Capture the cell that displays the provided text and extract its (x, y) central coordinate. 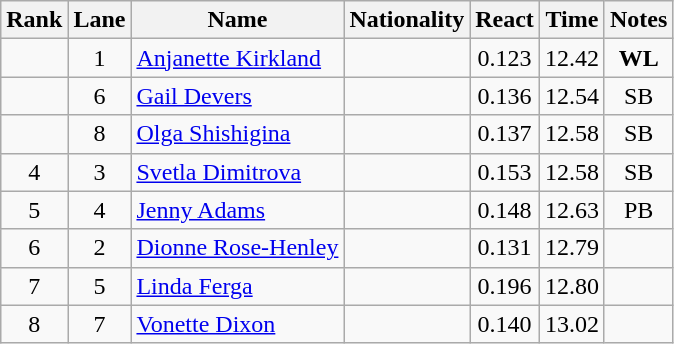
Linda Ferga (238, 286)
Jenny Adams (238, 210)
0.137 (505, 134)
Nationality (407, 20)
Lane (100, 20)
0.196 (505, 286)
0.123 (505, 58)
Time (572, 20)
2 (100, 248)
Svetla Dimitrova (238, 172)
13.02 (572, 324)
Name (238, 20)
PB (638, 210)
Anjanette Kirkland (238, 58)
Rank (34, 20)
Gail Devers (238, 96)
12.42 (572, 58)
Vonette Dixon (238, 324)
0.136 (505, 96)
Notes (638, 20)
12.79 (572, 248)
WL (638, 58)
0.140 (505, 324)
React (505, 20)
Olga Shishigina (238, 134)
0.148 (505, 210)
0.153 (505, 172)
0.131 (505, 248)
1 (100, 58)
Dionne Rose-Henley (238, 248)
12.80 (572, 286)
12.54 (572, 96)
3 (100, 172)
12.63 (572, 210)
